Determine the [x, y] coordinate at the center of the cell enclosing the given text.  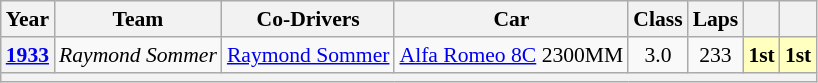
Year [28, 19]
3.0 [658, 55]
Car [511, 19]
Alfa Romeo 8C 2300MM [511, 55]
1933 [28, 55]
Co-Drivers [308, 19]
Laps [716, 19]
233 [716, 55]
Team [138, 19]
Class [658, 19]
